Detect which cell encompasses the target text, then output its (x, y) center coordinate. 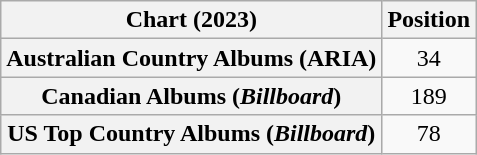
Chart (2023) (192, 20)
Canadian Albums (Billboard) (192, 96)
189 (429, 96)
Position (429, 20)
Australian Country Albums (ARIA) (192, 58)
34 (429, 58)
US Top Country Albums (Billboard) (192, 134)
78 (429, 134)
